Find where the given text appears and provide that cell's center as [x, y] coordinate. 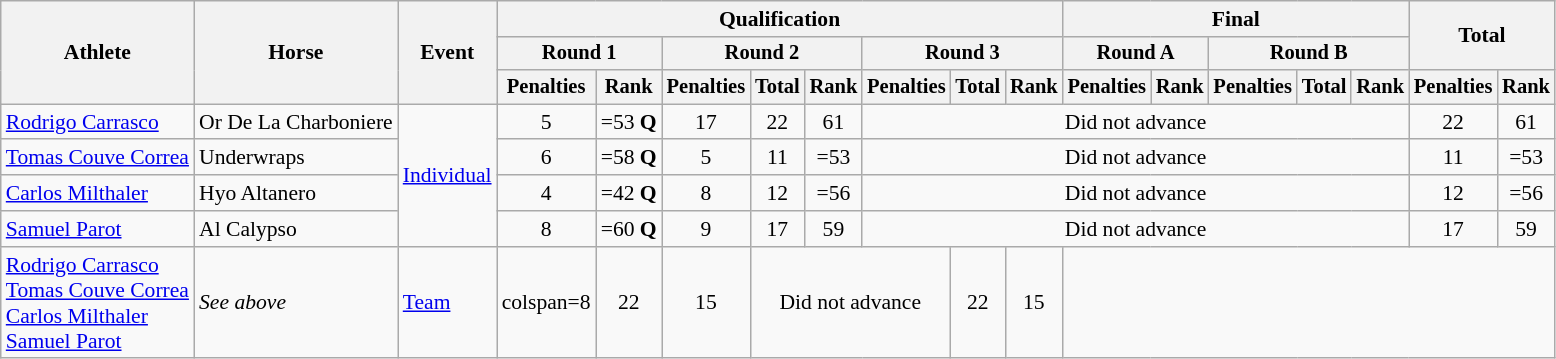
Or De La Charboniere [296, 122]
Individual [448, 175]
6 [546, 158]
Hyo Altanero [296, 193]
Samuel Parot [98, 229]
=60 Q [629, 229]
Al Calypso [296, 229]
Qualification [780, 19]
colspan=8 [546, 303]
Athlete [98, 52]
Underwraps [296, 158]
Round B [1309, 54]
Round 2 [762, 54]
Round A [1136, 54]
Rodrigo Carrasco [98, 122]
Horse [296, 52]
Final [1236, 19]
Tomas Couve Correa [98, 158]
Round 3 [962, 54]
Round 1 [580, 54]
=53 Q [629, 122]
=58 Q [629, 158]
4 [546, 193]
9 [706, 229]
Team [448, 303]
See above [296, 303]
Rodrigo CarrascoTomas Couve CorreaCarlos MilthalerSamuel Parot [98, 303]
Event [448, 52]
Carlos Milthaler [98, 193]
=42 Q [629, 193]
